Provide the (X, Y) coordinate of the cell's center where the given text is located.  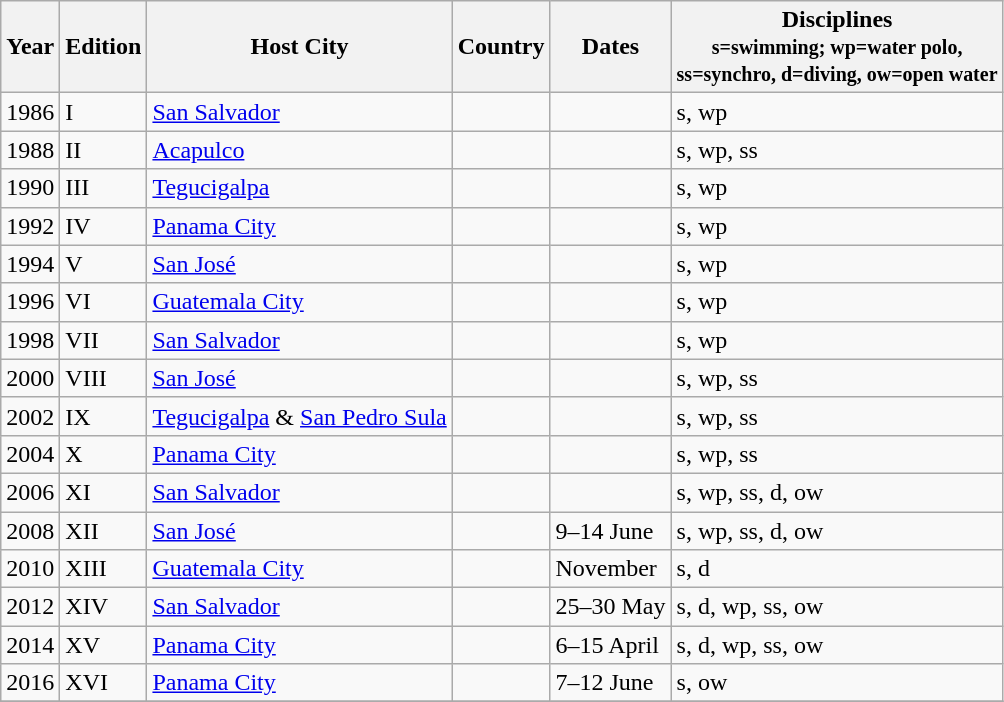
XI (104, 492)
2004 (30, 454)
Disciplines s=swimming; wp=water polo, ss=synchro, d=diving, ow=open water (837, 47)
2014 (30, 645)
7–12 June (610, 683)
XII (104, 531)
Year (30, 47)
1986 (30, 112)
V (104, 264)
Tegucigalpa & San Pedro Sula (300, 416)
2008 (30, 531)
1988 (30, 150)
25–30 May (610, 607)
XIV (104, 607)
2010 (30, 569)
VI (104, 302)
VIII (104, 378)
IX (104, 416)
2002 (30, 416)
XIII (104, 569)
III (104, 188)
s, d (837, 569)
1990 (30, 188)
2012 (30, 607)
1992 (30, 226)
X (104, 454)
I (104, 112)
1998 (30, 340)
s, ow (837, 683)
Acapulco (300, 150)
II (104, 150)
9–14 June (610, 531)
IV (104, 226)
November (610, 569)
Host City (300, 47)
XV (104, 645)
2000 (30, 378)
Country (501, 47)
Tegucigalpa (300, 188)
1994 (30, 264)
Edition (104, 47)
Dates (610, 47)
2006 (30, 492)
6–15 April (610, 645)
VII (104, 340)
XVI (104, 683)
2016 (30, 683)
1996 (30, 302)
